From the cell containing the given text, extract its center point as [x, y] coordinate. 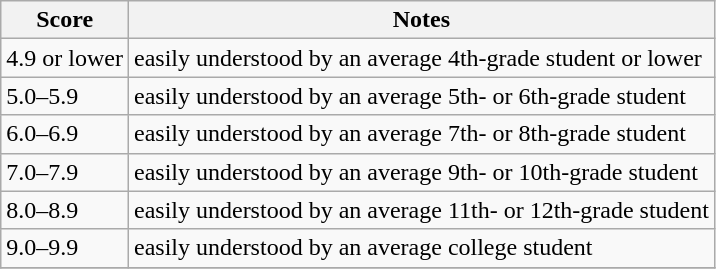
easily understood by an average college student [421, 248]
easily understood by an average 5th- or 6th-grade student [421, 96]
Notes [421, 20]
8.0–8.9 [65, 210]
Score [65, 20]
4.9 or lower [65, 58]
6.0–6.9 [65, 134]
9.0–9.9 [65, 248]
7.0–7.9 [65, 172]
5.0–5.9 [65, 96]
easily understood by an average 11th- or 12th-grade student [421, 210]
easily understood by an average 9th- or 10th-grade student [421, 172]
easily understood by an average 7th- or 8th-grade student [421, 134]
easily understood by an average 4th-grade student or lower [421, 58]
